Pinpoint the cell where the given text exists, returning its [x, y] midpoint coordinate. 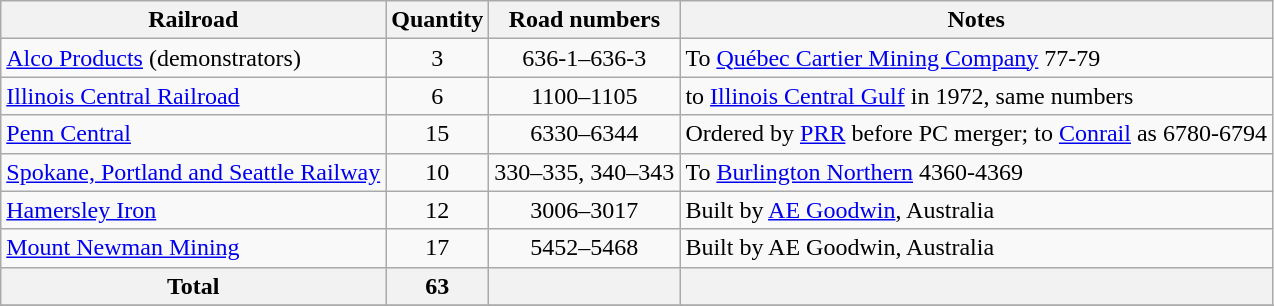
Ordered by PRR before PC merger; to Conrail as 6780-6794 [976, 134]
3 [438, 58]
To Burlington Northern 4360-4369 [976, 172]
15 [438, 134]
5452–5468 [584, 248]
3006–3017 [584, 210]
17 [438, 248]
Mount Newman Mining [194, 248]
636-1–636-3 [584, 58]
12 [438, 210]
Road numbers [584, 20]
Spokane, Portland and Seattle Railway [194, 172]
To Québec Cartier Mining Company 77-79 [976, 58]
Railroad [194, 20]
6330–6344 [584, 134]
to Illinois Central Gulf in 1972, same numbers [976, 96]
330–335, 340–343 [584, 172]
10 [438, 172]
Total [194, 286]
Penn Central [194, 134]
6 [438, 96]
Illinois Central Railroad [194, 96]
1100–1105 [584, 96]
Quantity [438, 20]
Hamersley Iron [194, 210]
63 [438, 286]
Notes [976, 20]
Alco Products (demonstrators) [194, 58]
